Scan for the cell matching the given text and deliver its (X, Y) coordinate at center. 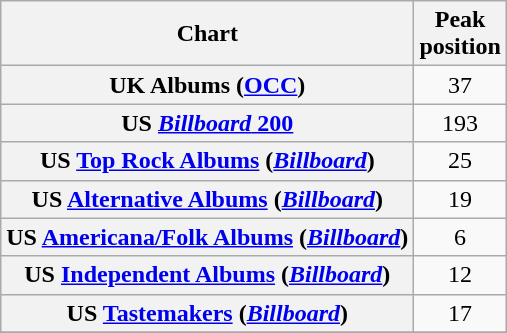
25 (460, 161)
6 (460, 237)
US Alternative Albums (Billboard) (208, 199)
37 (460, 85)
19 (460, 199)
US Tastemakers (Billboard) (208, 313)
Peakposition (460, 34)
US Independent Albums (Billboard) (208, 275)
US Billboard 200 (208, 123)
US Top Rock Albums (Billboard) (208, 161)
US Americana/Folk Albums (Billboard) (208, 237)
12 (460, 275)
UK Albums (OCC) (208, 85)
17 (460, 313)
Chart (208, 34)
193 (460, 123)
